Capture the cell that displays the provided text and extract its (x, y) central coordinate. 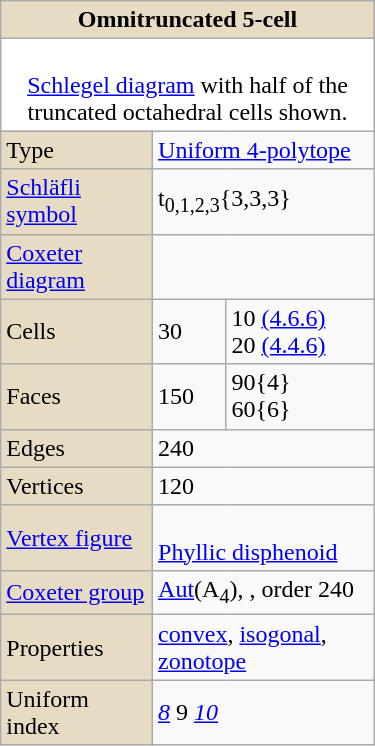
Uniform index (77, 712)
8 9 10 (264, 712)
Schlegel diagram with half of the truncated octahedral cells shown. (188, 85)
Phyllic disphenoid (264, 538)
Uniform 4-polytope (264, 150)
Vertex figure (77, 538)
Aut(A4), , order 240 (264, 592)
Schläfli symbol (77, 202)
Faces (77, 396)
t0,1,2,3{3,3,3} (264, 202)
150 (190, 396)
10 (4.6.6)20 (4.4.6) (300, 332)
Vertices (77, 486)
convex, isogonal, zonotope (264, 648)
30 (190, 332)
90{4}60{6} (300, 396)
240 (264, 448)
Edges (77, 448)
Omnitruncated 5-cell (188, 20)
Cells (77, 332)
Type (77, 150)
Coxeter diagram (77, 266)
120 (264, 486)
Properties (77, 648)
Coxeter group (77, 592)
